Search for the cell housing the specified text and yield its [X, Y] center coordinate. 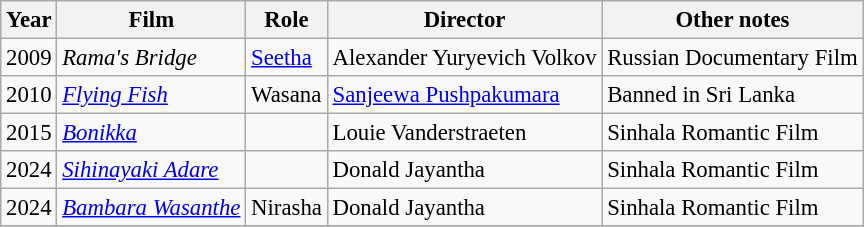
Rama's Bridge [152, 58]
Flying Fish [152, 95]
2009 [29, 58]
Other notes [732, 20]
Louie Vanderstraeten [464, 133]
Film [152, 20]
Alexander Yuryevich Volkov [464, 58]
Role [286, 20]
Wasana [286, 95]
Director [464, 20]
Russian Documentary Film [732, 58]
Seetha [286, 58]
2015 [29, 133]
Bambara Wasanthe [152, 208]
Bonikka [152, 133]
Nirasha [286, 208]
Banned in Sri Lanka [732, 95]
Sihinayaki Adare [152, 170]
Year [29, 20]
2010 [29, 95]
Sanjeewa Pushpakumara [464, 95]
